Return the [X, Y] coordinate for the center point of the cell that contains the specified text.  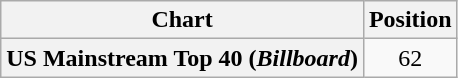
62 [410, 58]
Position [410, 20]
US Mainstream Top 40 (Billboard) [182, 58]
Chart [182, 20]
